Provide the [x, y] coordinate of the cell's center where the given text is located.  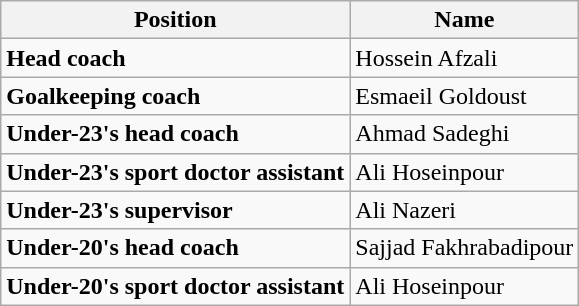
Under-23's supervisor [176, 210]
Under-20's sport doctor assistant [176, 286]
Under-23's head coach [176, 134]
Goalkeeping coach [176, 96]
Sajjad Fakhrabadipour [464, 248]
Esmaeil Goldoust [464, 96]
Ali Nazeri [464, 210]
Hossein Afzali [464, 58]
Position [176, 20]
Head coach [176, 58]
Under-23's sport doctor assistant [176, 172]
Under-20's head coach [176, 248]
Name [464, 20]
Ahmad Sadeghi [464, 134]
